Scan for the cell matching the given text and deliver its [X, Y] coordinate at center. 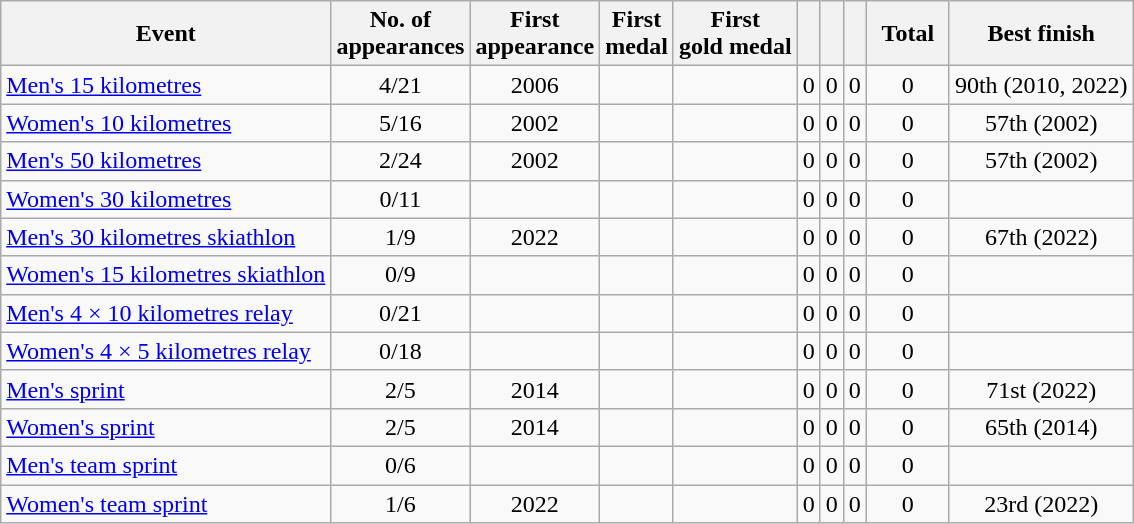
5/16 [400, 123]
No. ofappearances [400, 34]
Women's 15 kilometres skiathlon [166, 275]
71st (2022) [1041, 389]
0/9 [400, 275]
Firstmedal [637, 34]
Men's 30 kilometres skiathlon [166, 237]
23rd (2022) [1041, 503]
2006 [535, 85]
0/18 [400, 351]
Best finish [1041, 34]
Women's 4 × 5 kilometres relay [166, 351]
Firstappearance [535, 34]
90th (2010, 2022) [1041, 85]
Women's team sprint [166, 503]
2/24 [400, 161]
Men's 15 kilometres [166, 85]
0/21 [400, 313]
65th (2014) [1041, 427]
0/11 [400, 199]
Event [166, 34]
1/9 [400, 237]
Men's 50 kilometres [166, 161]
Women's 10 kilometres [166, 123]
Men's sprint [166, 389]
Men's team sprint [166, 465]
Total [908, 34]
Women's 30 kilometres [166, 199]
Firstgold medal [735, 34]
67th (2022) [1041, 237]
Women's sprint [166, 427]
4/21 [400, 85]
0/6 [400, 465]
1/6 [400, 503]
Men's 4 × 10 kilometres relay [166, 313]
